Provide the (X, Y) coordinate of the cell's center where the given text is located.  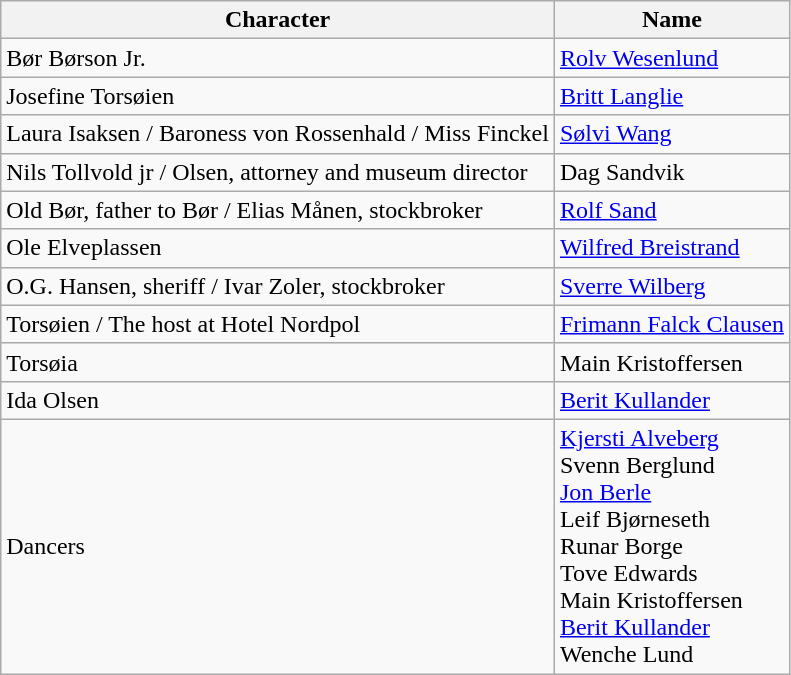
Britt Langlie (672, 96)
Josefine Torsøien (278, 96)
Name (672, 20)
Frimann Falck Clausen (672, 324)
Ole Elveplassen (278, 248)
Main Kristoffersen (672, 362)
Nils Tollvold jr / Olsen, attorney and museum director (278, 172)
Kjersti AlvebergSvenn BerglundJon BerleLeif BjørnesethRunar BorgeTove EdwardsMain KristoffersenBerit KullanderWenche Lund (672, 546)
Dag Sandvik (672, 172)
O.G. Hansen, sheriff / Ivar Zoler, stockbroker (278, 286)
Rolf Sand (672, 210)
Laura Isaksen / Baroness von Rossenhald / Miss Finckel (278, 134)
Wilfred Breistrand (672, 248)
Ida Olsen (278, 400)
Berit Kullander (672, 400)
Character (278, 20)
Old Bør, father to Bør / Elias Månen, stockbroker (278, 210)
Sølvi Wang (672, 134)
Rolv Wesenlund (672, 58)
Sverre Wilberg (672, 286)
Dancers (278, 546)
Torsøien / The host at Hotel Nordpol (278, 324)
Torsøia (278, 362)
Bør Børson Jr. (278, 58)
